Identify which cell holds the provided text, then report its [x, y] central coordinate. 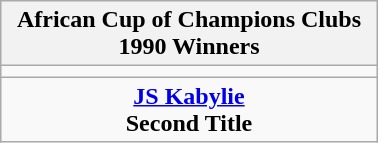
African Cup of Champions Clubs1990 Winners [189, 34]
JS KabylieSecond Title [189, 110]
